Locate the cell with the specified text and output its [x, y] center coordinate. 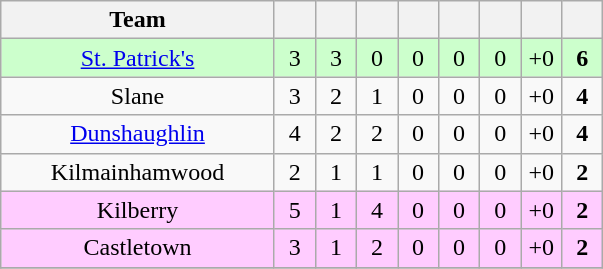
St. Patrick's [138, 58]
Kilmainhamwood [138, 172]
Dunshaughlin [138, 134]
Team [138, 20]
Slane [138, 96]
6 [582, 58]
5 [294, 210]
Castletown [138, 248]
Kilberry [138, 210]
